Capture the cell that displays the provided text and extract its (X, Y) central coordinate. 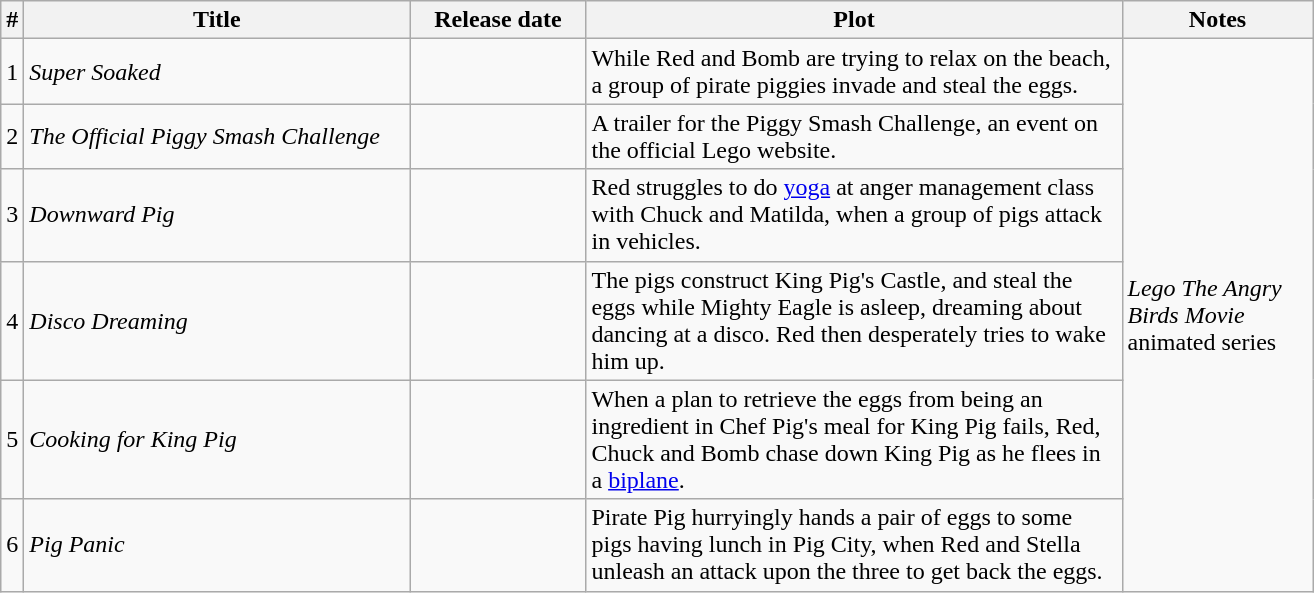
Super Soaked (217, 72)
Downward Pig (217, 215)
Red struggles to do yoga at anger management class with Chuck and Matilda, when a group of pigs attack in vehicles. (854, 215)
Lego The Angry Birds Movie animated series (1218, 315)
Release date (498, 20)
5 (12, 440)
4 (12, 320)
3 (12, 215)
A trailer for the Piggy Smash Challenge, an event on the official Lego website. (854, 136)
Pig Panic (217, 545)
1 (12, 72)
Notes (1218, 20)
# (12, 20)
Cooking for King Pig (217, 440)
Disco Dreaming (217, 320)
While Red and Bomb are trying to relax on the beach, a group of pirate piggies invade and steal the eggs. (854, 72)
The Official Piggy Smash Challenge (217, 136)
2 (12, 136)
Title (217, 20)
Plot (854, 20)
6 (12, 545)
